Determine the [X, Y] coordinate at the center of the cell enclosing the given text.  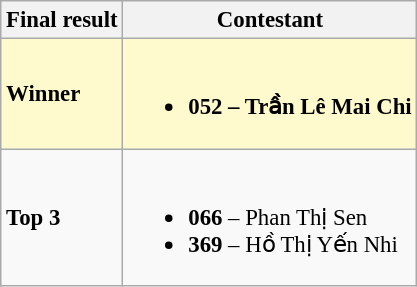
066 – Phan Thị Sen369 – Hồ Thị Yến Nhi [270, 218]
Winner [62, 94]
Top 3 [62, 218]
Contestant [270, 20]
052 – Trần Lê Mai Chi [270, 94]
Final result [62, 20]
